Provide the (X, Y) coordinate of the cell's center where the given text is located.  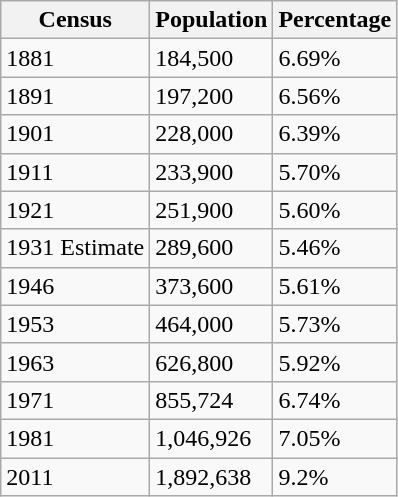
6.69% (335, 58)
184,500 (212, 58)
6.39% (335, 134)
Census (76, 20)
197,200 (212, 96)
5.46% (335, 248)
233,900 (212, 172)
Percentage (335, 20)
1891 (76, 96)
289,600 (212, 248)
1,046,926 (212, 438)
9.2% (335, 477)
1946 (76, 286)
1963 (76, 362)
5.92% (335, 362)
5.73% (335, 324)
464,000 (212, 324)
1971 (76, 400)
6.74% (335, 400)
1,892,638 (212, 477)
Population (212, 20)
2011 (76, 477)
5.70% (335, 172)
626,800 (212, 362)
855,724 (212, 400)
1953 (76, 324)
6.56% (335, 96)
251,900 (212, 210)
1881 (76, 58)
373,600 (212, 286)
5.61% (335, 286)
7.05% (335, 438)
1921 (76, 210)
1931 Estimate (76, 248)
1911 (76, 172)
5.60% (335, 210)
1981 (76, 438)
228,000 (212, 134)
1901 (76, 134)
